Capture the cell that displays the provided text and extract its [X, Y] central coordinate. 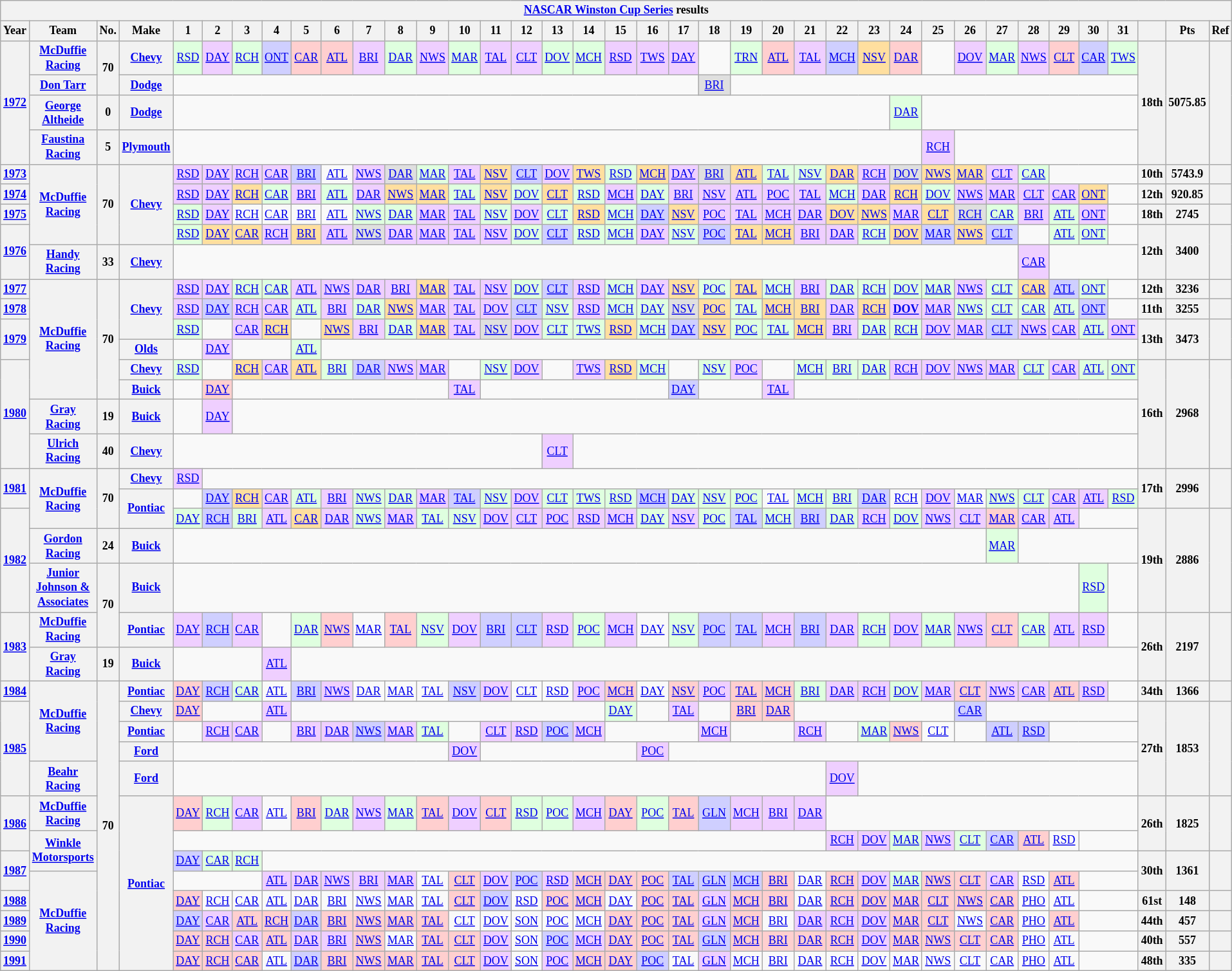
No. [108, 31]
15 [621, 31]
920.85 [1187, 194]
61st [1152, 901]
7 [369, 31]
13th [1152, 339]
13 [557, 31]
44th [1152, 920]
9 [433, 31]
1985 [15, 749]
4 [277, 31]
5743.9 [1187, 174]
1981 [15, 488]
1989 [15, 920]
19th [1152, 560]
40 [108, 451]
10th [1152, 174]
30 [1094, 31]
1366 [1187, 691]
16th [1152, 414]
0 [108, 113]
3255 [1187, 309]
Make [146, 31]
34th [1152, 691]
12 [527, 31]
6 [337, 31]
48th [1152, 961]
11th [1152, 309]
1 [188, 31]
20 [778, 31]
Faustina Racing [63, 147]
2968 [1187, 414]
3473 [1187, 339]
1974 [15, 194]
NASCAR Winston Cup Series results [617, 10]
TRN [746, 58]
Team [63, 31]
3400 [1187, 252]
22 [842, 31]
2886 [1187, 560]
1977 [15, 290]
1973 [15, 174]
Don Tarr [63, 85]
1975 [15, 215]
Year [15, 31]
1987 [15, 871]
17 [684, 31]
1972 [15, 102]
26 [970, 31]
30th [1152, 871]
Olds [146, 349]
Junior Johnson & Associates [63, 587]
1990 [15, 941]
Ulrich Racing [63, 451]
1982 [15, 560]
5075.85 [1187, 102]
Winkle Motorsports [63, 851]
1361 [1187, 871]
Ref [1220, 31]
31 [1124, 31]
1980 [15, 414]
Pts [1187, 31]
3236 [1187, 290]
1853 [1187, 749]
1984 [15, 691]
1976 [15, 252]
2 [218, 31]
1988 [15, 901]
3 [247, 31]
1978 [15, 309]
27th [1152, 749]
1983 [15, 646]
21 [810, 31]
14 [589, 31]
18 [714, 31]
16 [653, 31]
2197 [1187, 646]
Plymouth [146, 147]
23 [874, 31]
335 [1187, 961]
27 [1002, 31]
1825 [1187, 824]
40th [1152, 941]
Handy Racing [63, 262]
George Altheide [63, 113]
Beahr Racing [63, 779]
2745 [1187, 215]
1986 [15, 824]
33 [108, 262]
28 [1034, 31]
25 [938, 31]
29 [1064, 31]
457 [1187, 920]
17th [1152, 488]
1991 [15, 961]
1979 [15, 339]
2996 [1187, 488]
10 [465, 31]
8 [400, 31]
148 [1187, 901]
557 [1187, 941]
Gordon Racing [63, 546]
11 [496, 31]
